Detect which cell encompasses the target text, then output its [X, Y] center coordinate. 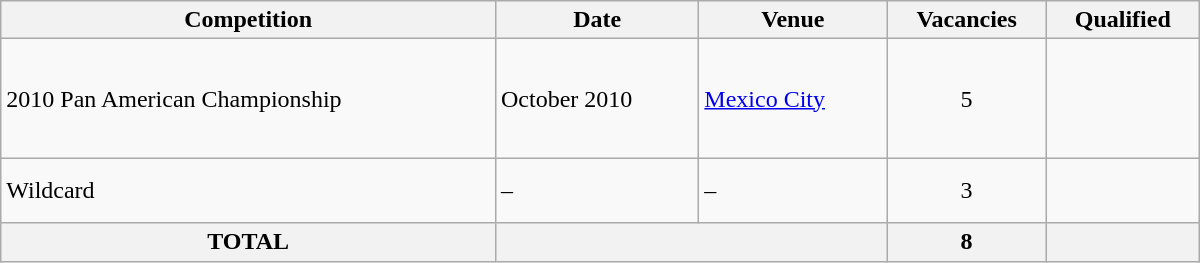
Venue [793, 20]
Mexico City [793, 98]
Wildcard [248, 190]
Vacancies [966, 20]
2010 Pan American Championship [248, 98]
October 2010 [596, 98]
Date [596, 20]
8 [966, 242]
Competition [248, 20]
Qualified [1122, 20]
5 [966, 98]
TOTAL [248, 242]
3 [966, 190]
